Return (X, Y) of the center of cell containing provided text 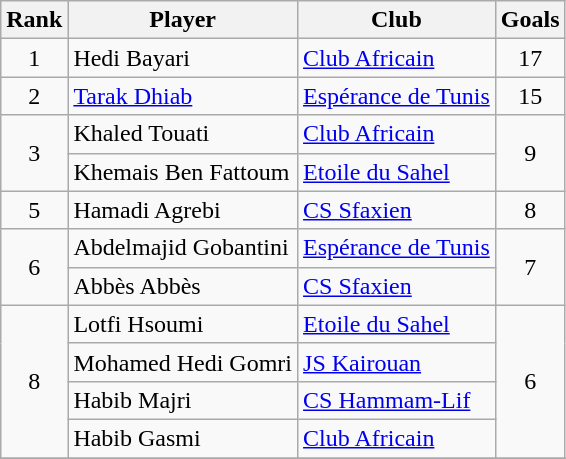
CS Hammam-Lif (397, 400)
JS Kairouan (397, 362)
Mohamed Hedi Gomri (183, 362)
3 (34, 153)
Khemais Ben Fattoum (183, 172)
7 (530, 267)
17 (530, 58)
Habib Majri (183, 400)
5 (34, 210)
Player (183, 20)
Tarak Dhiab (183, 96)
Goals (530, 20)
1 (34, 58)
Lotfi Hsoumi (183, 324)
Khaled Touati (183, 134)
Club (397, 20)
Hedi Bayari (183, 58)
Abbès Abbès (183, 286)
9 (530, 153)
Habib Gasmi (183, 438)
Abdelmajid Gobantini (183, 248)
15 (530, 96)
2 (34, 96)
Rank (34, 20)
Hamadi Agrebi (183, 210)
